Return the [X, Y] coordinate for the center point of the cell that contains the specified text.  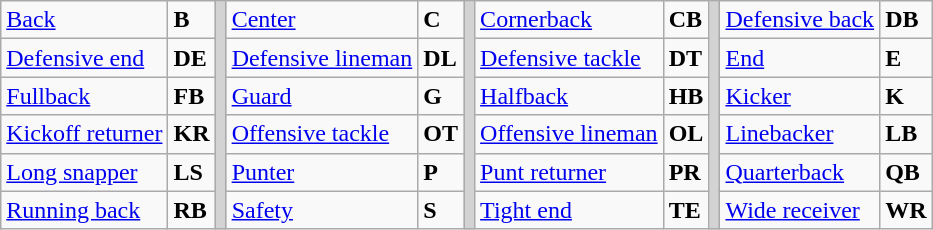
Safety [322, 210]
FB [192, 96]
Cornerback [570, 20]
QB [906, 172]
KR [192, 134]
P [441, 172]
Punt returner [570, 172]
LB [906, 134]
LS [192, 172]
Fullback [84, 96]
TE [686, 210]
WR [906, 210]
Linebacker [800, 134]
Offensive lineman [570, 134]
E [906, 58]
PR [686, 172]
G [441, 96]
Offensive tackle [322, 134]
CB [686, 20]
Long snapper [84, 172]
Defensive lineman [322, 58]
Halfback [570, 96]
K [906, 96]
Guard [322, 96]
C [441, 20]
DL [441, 58]
Running back [84, 210]
Center [322, 20]
Defensive back [800, 20]
Defensive end [84, 58]
Quarterback [800, 172]
Defensive tackle [570, 58]
OL [686, 134]
Kickoff returner [84, 134]
Wide receiver [800, 210]
S [441, 210]
Tight end [570, 210]
End [800, 58]
B [192, 20]
DB [906, 20]
Kicker [800, 96]
OT [441, 134]
HB [686, 96]
RB [192, 210]
DE [192, 58]
Punter [322, 172]
Back [84, 20]
DT [686, 58]
